Scan for the cell matching the given text and deliver its (x, y) coordinate at center. 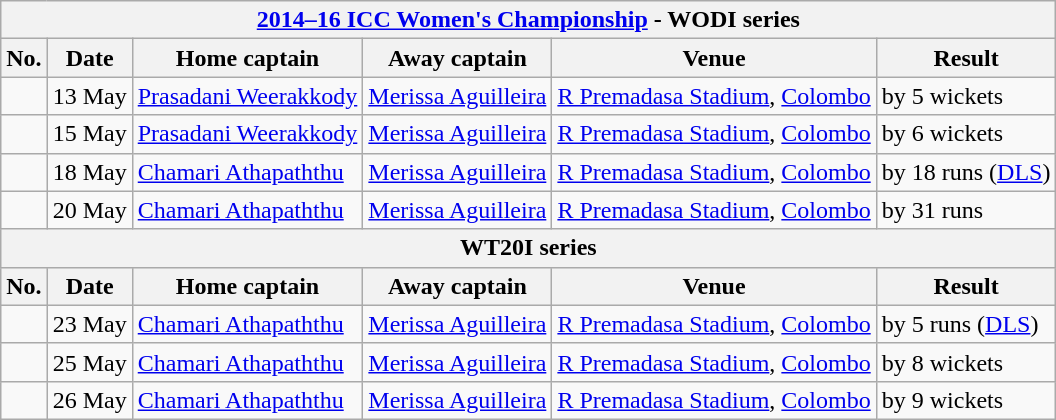
by 31 runs (966, 210)
by 5 wickets (966, 96)
by 9 wickets (966, 400)
26 May (90, 400)
13 May (90, 96)
2014–16 ICC Women's Championship - WODI series (528, 20)
25 May (90, 362)
15 May (90, 134)
by 18 runs (DLS) (966, 172)
20 May (90, 210)
23 May (90, 324)
by 8 wickets (966, 362)
WT20I series (528, 248)
by 6 wickets (966, 134)
18 May (90, 172)
by 5 runs (DLS) (966, 324)
